Search for the cell housing the specified text and yield its (x, y) center coordinate. 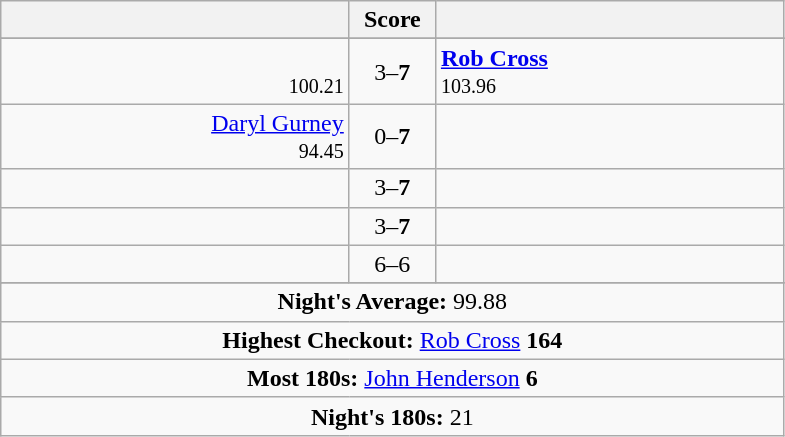
Score (392, 20)
100.21 (176, 72)
Most 180s: John Henderson 6 (392, 378)
0–7 (392, 136)
Rob Cross 103.96 (610, 72)
Highest Checkout: Rob Cross 164 (392, 340)
Daryl Gurney 94.45 (176, 136)
Night's Average: 99.88 (392, 302)
Night's 180s: 21 (392, 416)
6–6 (392, 264)
